Determine the (x, y) coordinate at the center of the cell enclosing the given text.  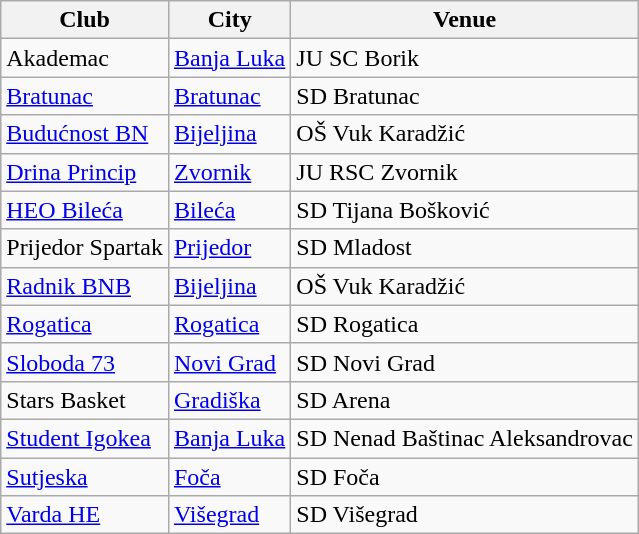
Drina Princip (85, 172)
Foča (229, 477)
SD Tijana Bošković (465, 210)
JU RSC Zvornik (465, 172)
Zvornik (229, 172)
Višegrad (229, 515)
JU SC Borik (465, 58)
SD Bratunac (465, 96)
Student Igokea (85, 438)
SD Novi Grad (465, 362)
Club (85, 20)
SD Foča (465, 477)
Budućnost BN (85, 134)
SD Mladost (465, 248)
Novi Grad (229, 362)
HEO Bileća (85, 210)
SD Višegrad (465, 515)
Venue (465, 20)
SD Nenad Baštinac Aleksandrovac (465, 438)
SD Arena (465, 400)
Gradiška (229, 400)
Varda HE (85, 515)
Prijedor (229, 248)
SD Rogatica (465, 324)
Sloboda 73 (85, 362)
Akademac (85, 58)
Prijedor Spartak (85, 248)
City (229, 20)
Radnik BNB (85, 286)
Stars Basket (85, 400)
Bileća (229, 210)
Sutjeska (85, 477)
